Capture the cell that displays the provided text and extract its (x, y) central coordinate. 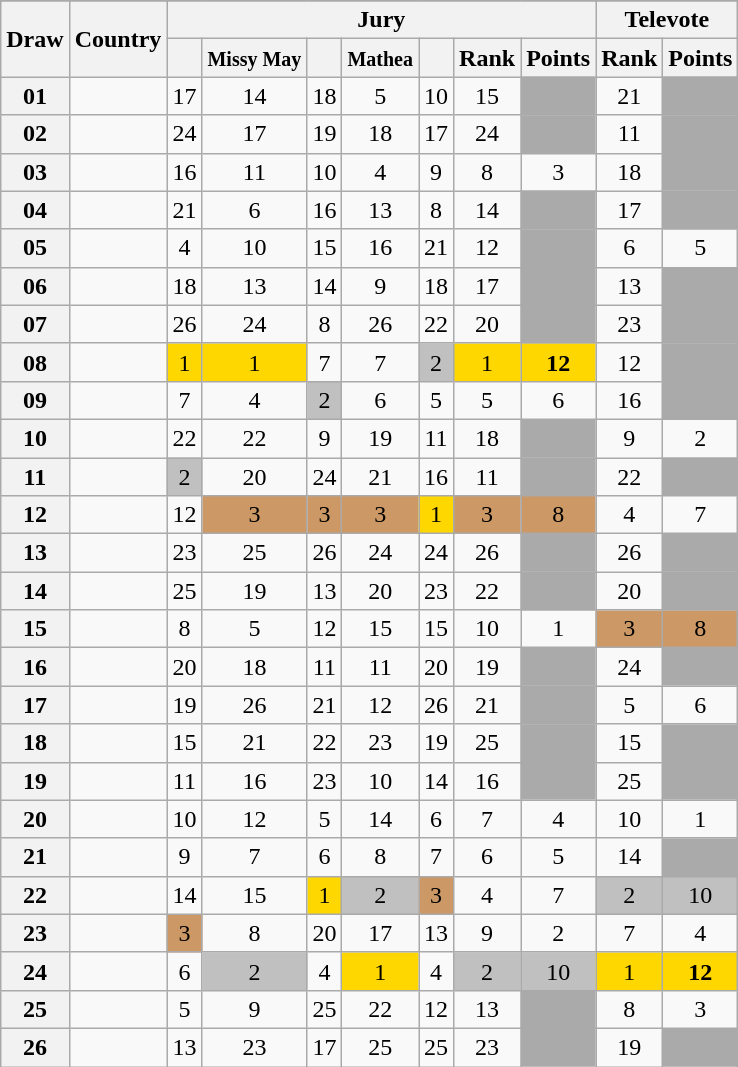
Country (118, 39)
02 (35, 134)
01 (35, 96)
09 (35, 400)
Mathea (380, 58)
05 (35, 248)
Draw (35, 39)
Televote (667, 20)
06 (35, 286)
Jury (382, 20)
08 (35, 362)
03 (35, 172)
04 (35, 210)
07 (35, 324)
Missy May (254, 58)
